For the text-containing cell, return its midpoint in [X, Y] coordinate format. 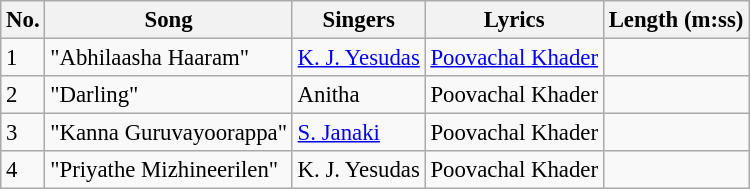
Song [168, 20]
No. [23, 20]
4 [23, 170]
"Kanna Guruvayoorappa" [168, 133]
Length (m:ss) [676, 20]
Lyrics [514, 20]
Singers [358, 20]
"Abhilaasha Haaram" [168, 58]
2 [23, 95]
3 [23, 133]
Anitha [358, 95]
1 [23, 58]
"Priyathe Mizhineerilen" [168, 170]
"Darling" [168, 95]
S. Janaki [358, 133]
